For the text-containing cell, return its midpoint in (x, y) coordinate format. 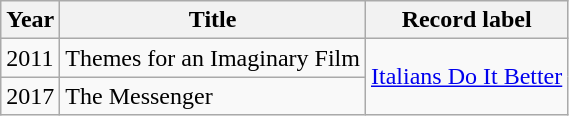
Title (213, 20)
The Messenger (213, 96)
2011 (30, 58)
Italians Do It Better (466, 77)
2017 (30, 96)
Record label (466, 20)
Year (30, 20)
Themes for an Imaginary Film (213, 58)
